For the text-containing cell, return its midpoint in [x, y] coordinate format. 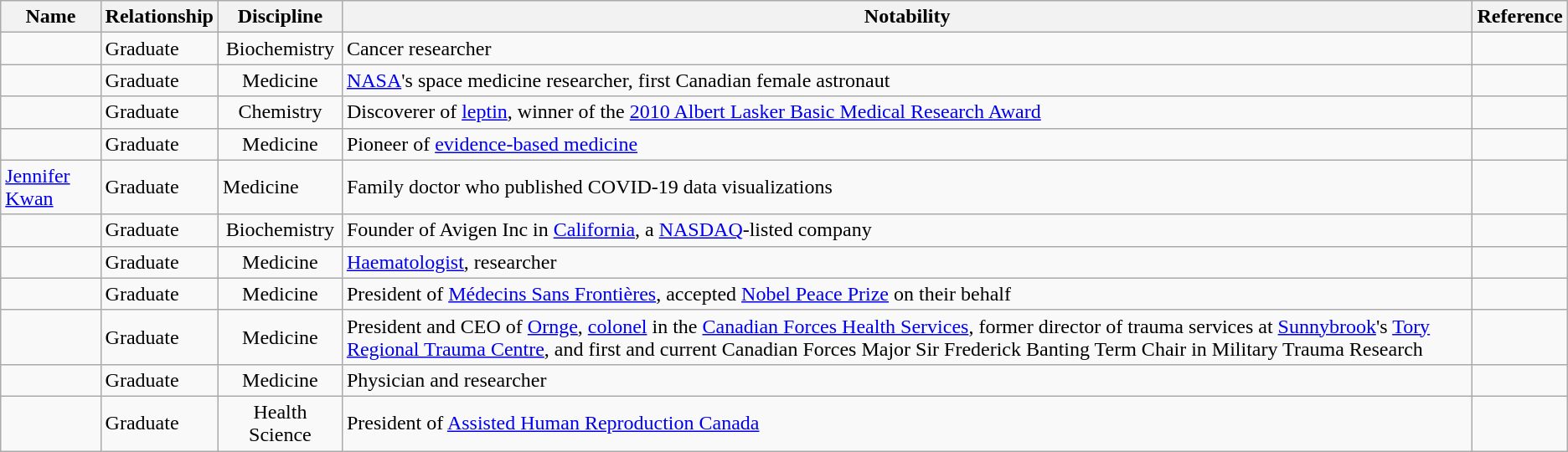
Founder of Avigen Inc in California, a NASDAQ-listed company [907, 230]
Jennifer Kwan [50, 187]
Health Science [281, 424]
Physician and researcher [907, 380]
Name [50, 17]
Pioneer of evidence-based medicine [907, 144]
Relationship [159, 17]
Notability [907, 17]
Discipline [281, 17]
Haematologist, researcher [907, 262]
Reference [1519, 17]
Chemistry [281, 112]
Family doctor who published COVID-19 data visualizations [907, 187]
Discoverer of leptin, winner of the 2010 Albert Lasker Basic Medical Research Award [907, 112]
Cancer researcher [907, 49]
President of Médecins Sans Frontières, accepted Nobel Peace Prize on their behalf [907, 294]
NASA's space medicine researcher, first Canadian female astronaut [907, 80]
President of Assisted Human Reproduction Canada [907, 424]
